Return (x, y) of the center of cell containing provided text 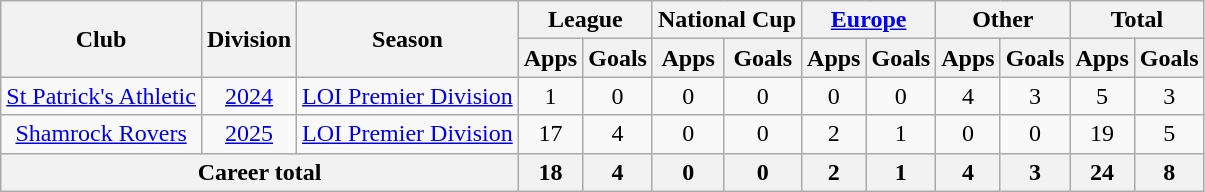
Club (102, 39)
19 (1102, 134)
2025 (248, 134)
18 (550, 172)
St Patrick's Athletic (102, 96)
Career total (260, 172)
Other (1003, 20)
2024 (248, 96)
Division (248, 39)
24 (1102, 172)
Shamrock Rovers (102, 134)
Season (408, 39)
17 (550, 134)
League (585, 20)
Total (1137, 20)
Europe (869, 20)
National Cup (726, 20)
8 (1169, 172)
